Detect which cell encompasses the target text, then output its (x, y) center coordinate. 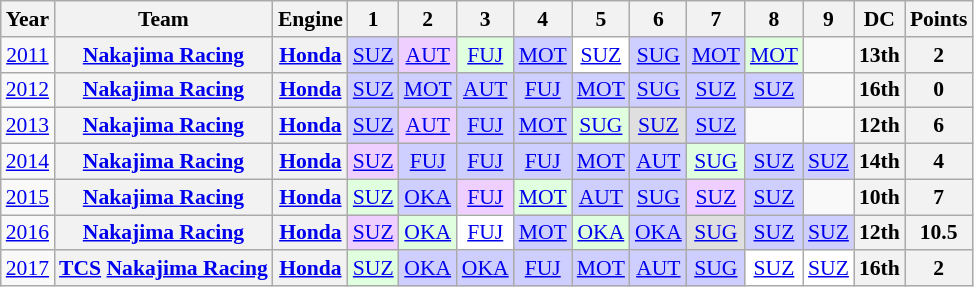
0 (939, 90)
2016 (28, 233)
DC (880, 19)
10.5 (939, 233)
Team (164, 19)
9 (828, 19)
2012 (28, 90)
3 (486, 19)
1 (374, 19)
2011 (28, 55)
TCS Nakajima Racing (164, 269)
Points (939, 19)
2013 (28, 126)
5 (601, 19)
2017 (28, 269)
Engine (310, 19)
13th (880, 55)
2015 (28, 197)
2014 (28, 162)
10th (880, 197)
Year (28, 19)
8 (774, 19)
14th (880, 162)
